Find where the given text appears and provide that cell's center as [X, Y] coordinate. 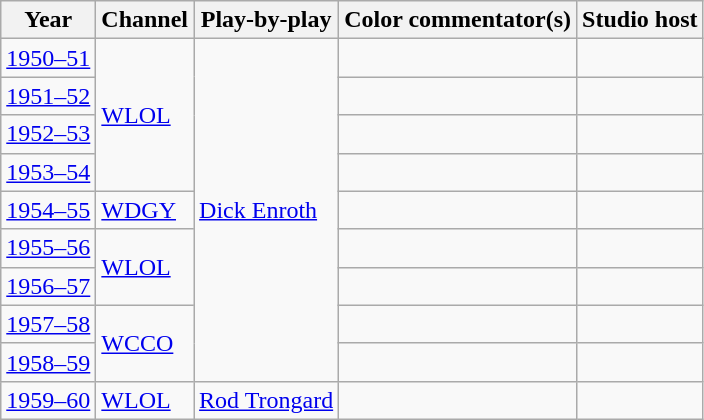
Studio host [640, 20]
1955–56 [48, 248]
1952–53 [48, 134]
Dick Enroth [266, 210]
1958–59 [48, 362]
Year [48, 20]
WDGY [145, 210]
1950–51 [48, 58]
1951–52 [48, 96]
1959–60 [48, 400]
1953–54 [48, 172]
Channel [145, 20]
1956–57 [48, 286]
Color commentator(s) [458, 20]
WCCO [145, 343]
Play-by-play [266, 20]
1954–55 [48, 210]
1957–58 [48, 324]
Rod Trongard [266, 400]
